Pinpoint the cell where the given text exists, returning its (X, Y) midpoint coordinate. 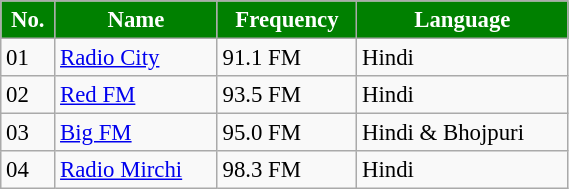
93.5 FM (286, 95)
04 (28, 170)
Radio Mirchi (136, 170)
No. (28, 20)
02 (28, 95)
Red FM (136, 95)
01 (28, 58)
03 (28, 133)
Hindi & Bhojpuri (462, 133)
Name (136, 20)
95.0 FM (286, 133)
Radio City (136, 58)
Language (462, 20)
Big FM (136, 133)
Frequency (286, 20)
91.1 FM (286, 58)
98.3 FM (286, 170)
